For the text-containing cell, return its midpoint in [X, Y] coordinate format. 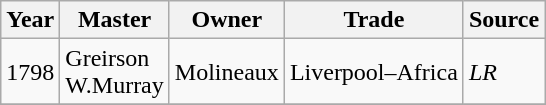
Master [115, 20]
Trade [374, 20]
GreirsonW.Murray [115, 72]
LR [504, 72]
Molineaux [226, 72]
Year [30, 20]
1798 [30, 72]
Source [504, 20]
Liverpool–Africa [374, 72]
Owner [226, 20]
